Scan for the cell matching the given text and deliver its [x, y] coordinate at center. 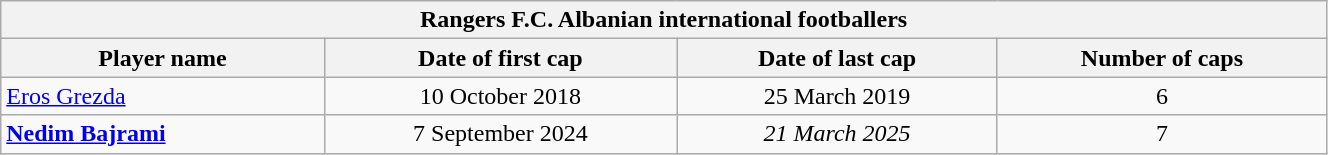
Eros Grezda [162, 96]
Date of first cap [500, 58]
7 [1162, 134]
Player name [162, 58]
7 September 2024 [500, 134]
Number of caps [1162, 58]
10 October 2018 [500, 96]
6 [1162, 96]
Date of last cap [838, 58]
21 March 2025 [838, 134]
Rangers F.C. Albanian international footballers [664, 20]
25 March 2019 [838, 96]
Nedim Bajrami [162, 134]
